Return the [x, y] coordinate for the center point of the cell that contains the specified text.  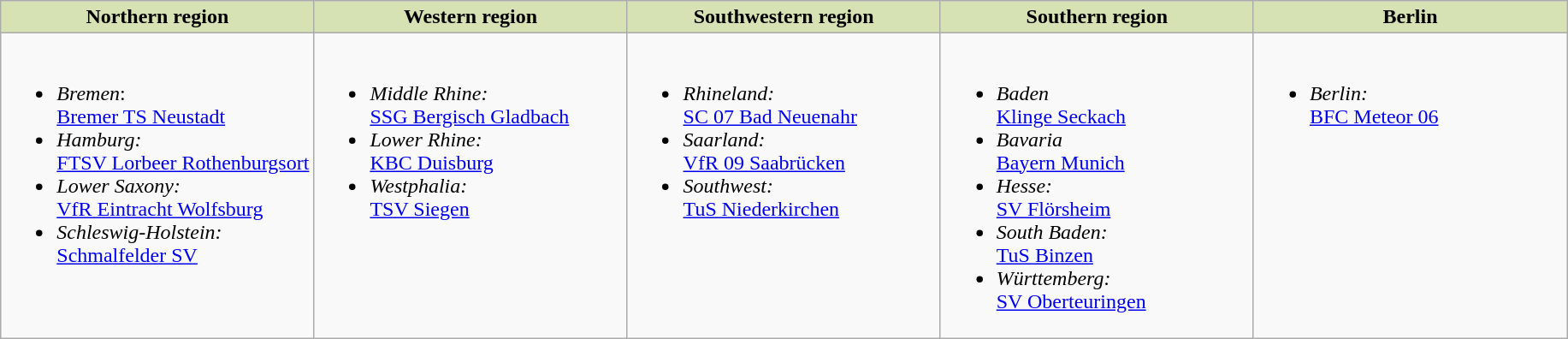
Western region [470, 17]
Rhineland:SC 07 Bad NeuenahrSaarland: VfR 09 SaabrückenSouthwest:TuS Niederkirchen [784, 186]
Northern region [157, 17]
Bremen:Bremer TS NeustadtHamburg:FTSV Lorbeer RothenburgsortLower Saxony:VfR Eintracht WolfsburgSchleswig-Holstein:Schmalfelder SV [157, 186]
BadenKlinge SeckachBavariaBayern MunichHesse:SV FlörsheimSouth Baden:TuS BinzenWürttemberg:SV Oberteuringen [1097, 186]
Southern region [1097, 17]
Middle Rhine:SSG Bergisch GladbachLower Rhine:KBC DuisburgWestphalia:TSV Siegen [470, 186]
Berlin:BFC Meteor 06 [1410, 186]
Southwestern region [784, 17]
Berlin [1410, 17]
